From the cell containing the given text, extract its center point as (x, y) coordinate. 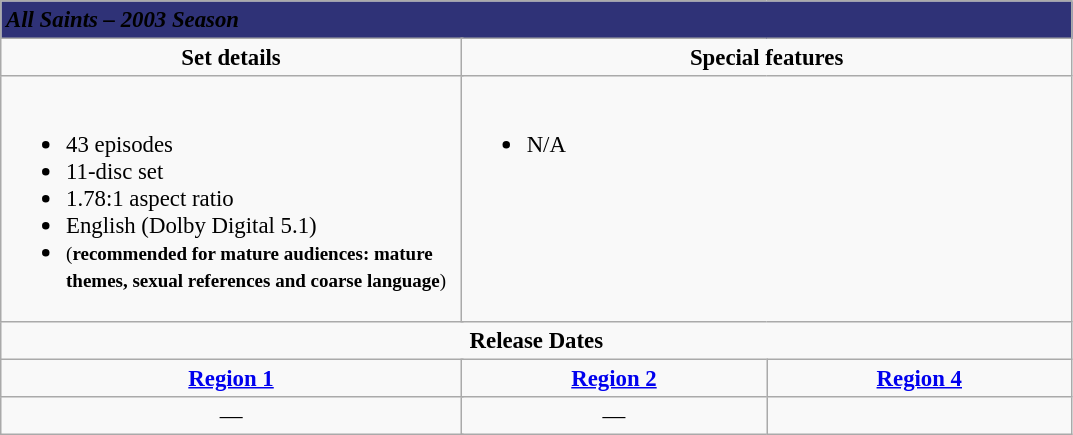
Region 2 (614, 378)
Set details (232, 58)
Region 4 (920, 378)
Region 1 (232, 378)
Special features (766, 58)
Release Dates (536, 340)
N/A (766, 198)
All Saints – 2003 Season (536, 20)
